For the text-containing cell, return its midpoint in [x, y] coordinate format. 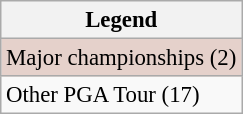
Major championships (2) [122, 58]
Legend [122, 20]
Other PGA Tour (17) [122, 95]
